Locate the cell with the specified text and output its [X, Y] center coordinate. 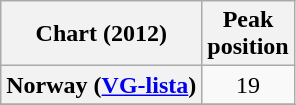
19 [248, 85]
Peakposition [248, 34]
Norway (VG-lista) [102, 85]
Chart (2012) [102, 34]
